Determine the (x, y) coordinate at the center of the cell enclosing the given text.  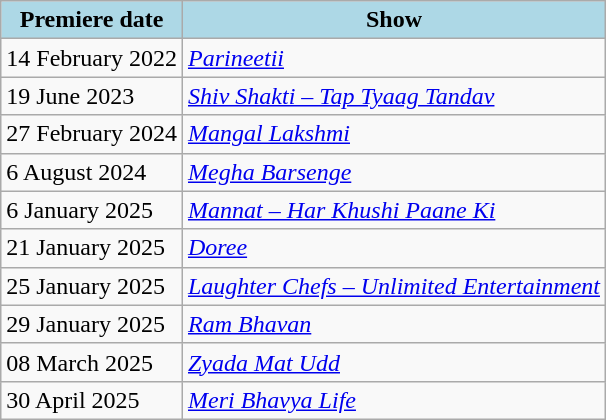
08 March 2025 (92, 362)
Shiv Shakti – Tap Tyaag Tandav (394, 96)
Zyada Mat Udd (394, 362)
Show (394, 20)
Ram Bhavan (394, 324)
Doree (394, 248)
21 January 2025 (92, 248)
27 February 2024 (92, 134)
29 January 2025 (92, 324)
6 January 2025 (92, 210)
Mannat – Har Khushi Paane Ki (394, 210)
Mangal Lakshmi (394, 134)
Premiere date (92, 20)
14 February 2022 (92, 58)
6 August 2024 (92, 172)
19 June 2023 (92, 96)
30 April 2025 (92, 400)
Meri Bhavya Life (394, 400)
Megha Barsenge (394, 172)
Parineetii (394, 58)
Laughter Chefs – Unlimited Entertainment (394, 286)
25 January 2025 (92, 286)
